Extract the (x, y) coordinate from the center of the cell holding the provided text.  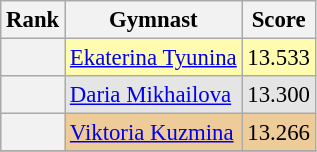
Gymnast (154, 20)
Daria Mikhailova (154, 95)
13.300 (278, 95)
13.533 (278, 58)
Ekaterina Tyunina (154, 58)
13.266 (278, 133)
Score (278, 20)
Viktoria Kuzmina (154, 133)
Rank (33, 20)
